Locate the cell with the specified text and output its [X, Y] center coordinate. 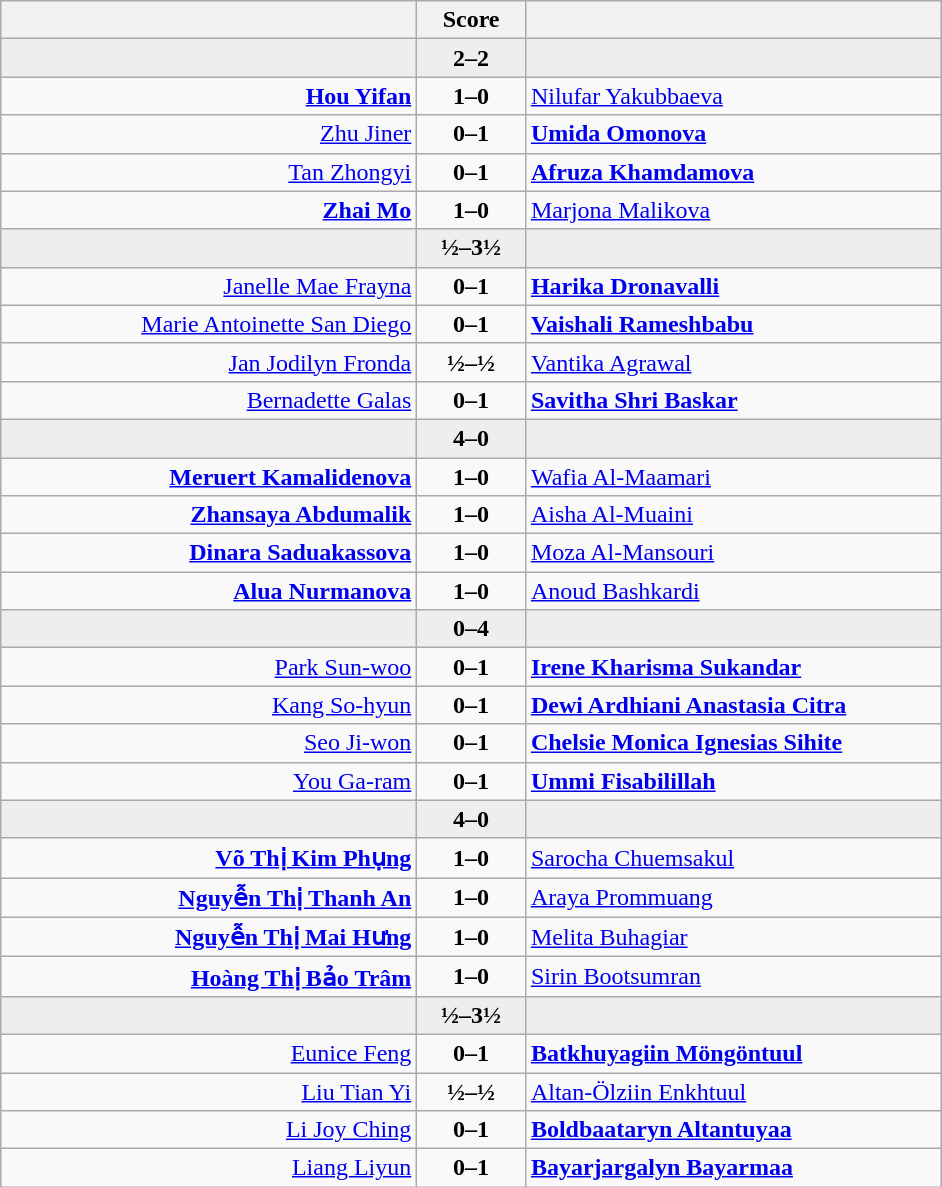
Tan Zhongyi [209, 172]
Hoàng Thị Bảo Trâm [209, 977]
Irene Kharisma Sukandar [733, 667]
2–2 [472, 58]
Batkhuyagiin Möngöntuul [733, 1053]
Liu Tian Yi [209, 1091]
You Ga-ram [209, 781]
Afruza Khamdamova [733, 172]
Anoud Bashkardi [733, 591]
Võ Thị Kim Phụng [209, 858]
Janelle Mae Frayna [209, 286]
0–4 [472, 629]
Dewi Ardhiani Anastasia Citra [733, 705]
Eunice Feng [209, 1053]
Aisha Al-Muaini [733, 515]
Melita Buhagiar [733, 937]
Harika Dronavalli [733, 286]
Wafia Al-Maamari [733, 477]
Kang So-hyun [209, 705]
Marie Antoinette San Diego [209, 324]
Park Sun-woo [209, 667]
Boldbaataryn Altantuyaa [733, 1130]
Altan-Ölziin Enkhtuul [733, 1091]
Ummi Fisabilillah [733, 781]
Vantika Agrawal [733, 362]
Liang Liyun [209, 1168]
Chelsie Monica Ignesias Sihite [733, 743]
Jan Jodilyn Fronda [209, 362]
Hou Yifan [209, 96]
Alua Nurmanova [209, 591]
Dinara Saduakassova [209, 553]
Savitha Shri Baskar [733, 400]
Umida Omonova [733, 134]
Zhansaya Abdumalik [209, 515]
Vaishali Rameshbabu [733, 324]
Bernadette Galas [209, 400]
Araya Prommuang [733, 898]
Moza Al-Mansouri [733, 553]
Meruert Kamalidenova [209, 477]
Seo Ji-won [209, 743]
Sirin Bootsumran [733, 977]
Zhu Jiner [209, 134]
Bayarjargalyn Bayarmaa [733, 1168]
Nguyễn Thị Thanh An [209, 898]
Nguyễn Thị Mai Hưng [209, 937]
Zhai Mo [209, 210]
Nilufar Yakubbaeva [733, 96]
Li Joy Ching [209, 1130]
Score [472, 20]
Sarocha Chuemsakul [733, 858]
Marjona Malikova [733, 210]
